Return [x, y] of the center of cell containing provided text 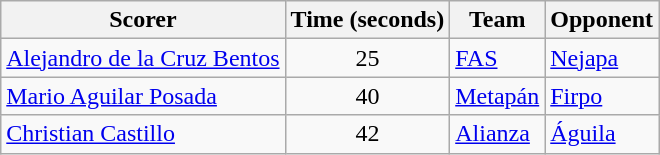
Metapán [498, 96]
Team [498, 20]
40 [368, 96]
Firpo [602, 96]
Alejandro de la Cruz Bentos [143, 58]
25 [368, 58]
Scorer [143, 20]
Christian Castillo [143, 134]
Nejapa [602, 58]
42 [368, 134]
Águila [602, 134]
Alianza [498, 134]
Mario Aguilar Posada [143, 96]
Time (seconds) [368, 20]
FAS [498, 58]
Opponent [602, 20]
